Output the (X, Y) coordinate of the center of the cell containing the given text.  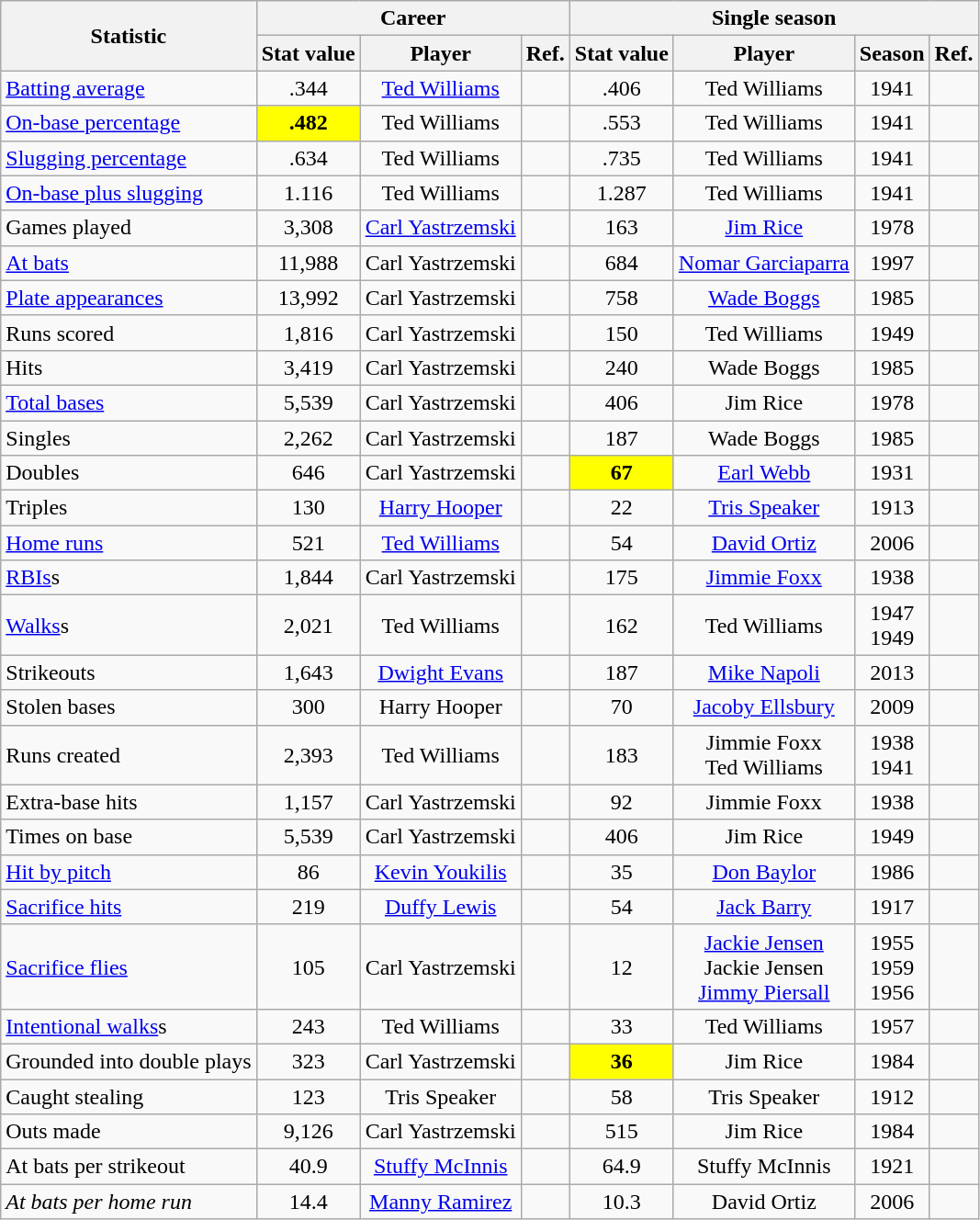
Don Baylor (764, 872)
195519591956 (892, 966)
At bats per strikeout (129, 1167)
11,988 (309, 263)
19471949 (892, 625)
240 (621, 367)
1921 (892, 1167)
1,157 (309, 802)
Total bases (129, 402)
300 (309, 707)
9,126 (309, 1132)
243 (309, 1026)
Outs made (129, 1132)
.634 (309, 158)
1912 (892, 1096)
105 (309, 966)
.406 (621, 88)
3,308 (309, 228)
183 (621, 755)
12 (621, 966)
2009 (892, 707)
Caught stealing (129, 1096)
123 (309, 1096)
67 (621, 473)
Jimmie FoxxTed Williams (764, 755)
92 (621, 802)
Grounded into double plays (129, 1061)
.344 (309, 88)
Batting average (129, 88)
22 (621, 508)
1931 (892, 473)
Home runs (129, 543)
13,992 (309, 298)
1917 (892, 907)
.553 (621, 123)
58 (621, 1096)
Hits (129, 367)
Stolen bases (129, 707)
Singles (129, 438)
Dwight Evans (441, 672)
On-base plus slugging (129, 193)
163 (621, 228)
14.4 (309, 1202)
Jackie JensenJackie JensenJimmy Piersall (764, 966)
2,393 (309, 755)
35 (621, 872)
2,021 (309, 625)
219 (309, 907)
Walkss (129, 625)
Slugging percentage (129, 158)
1,816 (309, 333)
2,262 (309, 438)
Statistic (129, 36)
RBIss (129, 578)
Kevin Youkilis (441, 872)
10.3 (621, 1202)
515 (621, 1132)
521 (309, 543)
Intentional walkss (129, 1026)
On-base percentage (129, 123)
Mike Napoli (764, 672)
19381941 (892, 755)
Season (892, 53)
Duffy Lewis (441, 907)
At bats per home run (129, 1202)
162 (621, 625)
Jacoby Ellsbury (764, 707)
33 (621, 1026)
Manny Ramirez (441, 1202)
175 (621, 578)
Doubles (129, 473)
64.9 (621, 1167)
Sacrifice hits (129, 907)
Hit by pitch (129, 872)
150 (621, 333)
Nomar Garciaparra (764, 263)
Extra-base hits (129, 802)
684 (621, 263)
Career (413, 18)
40.9 (309, 1167)
Games played (129, 228)
Single season (773, 18)
3,419 (309, 367)
1986 (892, 872)
758 (621, 298)
1,643 (309, 672)
1.287 (621, 193)
Runs scored (129, 333)
Runs created (129, 755)
1.116 (309, 193)
36 (621, 1061)
Earl Webb (764, 473)
Jack Barry (764, 907)
.482 (309, 123)
Strikeouts (129, 672)
2013 (892, 672)
70 (621, 707)
646 (309, 473)
130 (309, 508)
1,844 (309, 578)
1997 (892, 263)
At bats (129, 263)
.735 (621, 158)
86 (309, 872)
1957 (892, 1026)
Triples (129, 508)
Plate appearances (129, 298)
Sacrifice flies (129, 966)
323 (309, 1061)
1913 (892, 508)
Times on base (129, 837)
